Find where the given text appears and provide that cell's center as (x, y) coordinate. 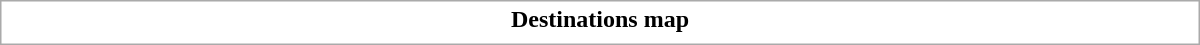
Destinations map (600, 19)
